Search for the cell housing the specified text and yield its [x, y] center coordinate. 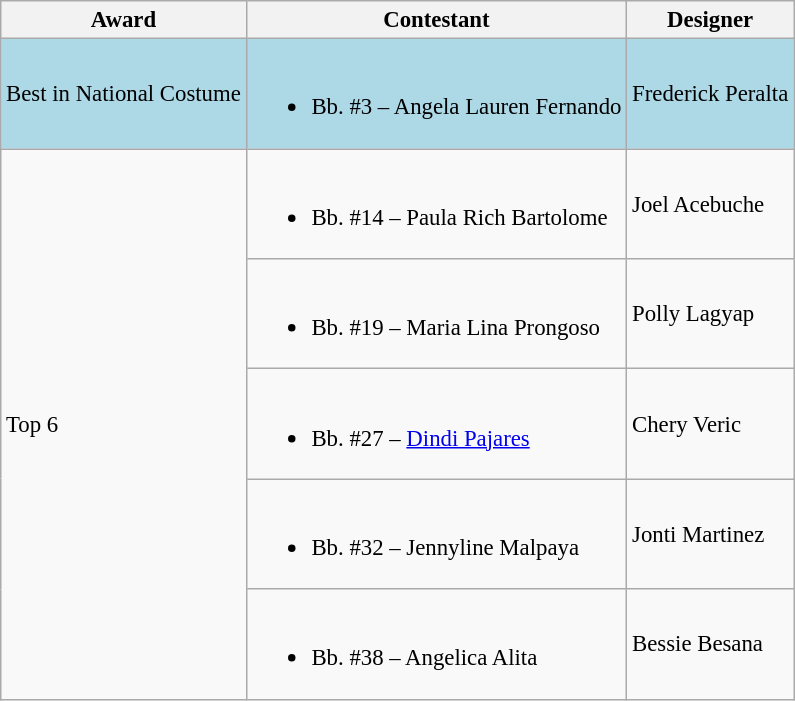
Chery Veric [710, 424]
Top 6 [124, 424]
Best in National Costume [124, 94]
Jonti Martinez [710, 534]
Bb. #14 – Paula Rich Bartolome [436, 204]
Joel Acebuche [710, 204]
Award [124, 20]
Bb. #32 – Jennyline Malpaya [436, 534]
Frederick Peralta [710, 94]
Bb. #19 – Maria Lina Prongoso [436, 314]
Bb. #3 – Angela Lauren Fernando [436, 94]
Contestant [436, 20]
Bb. #27 – Dindi Pajares [436, 424]
Polly Lagyap [710, 314]
Designer [710, 20]
Bb. #38 – Angelica Alita [436, 644]
Bessie Besana [710, 644]
